Find where the given text appears and provide that cell's center as (X, Y) coordinate. 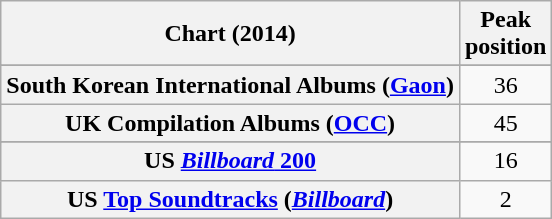
US Billboard 200 (230, 161)
2 (505, 199)
South Korean International Albums (Gaon) (230, 85)
Peakposition (505, 34)
36 (505, 85)
45 (505, 123)
16 (505, 161)
US Top Soundtracks (Billboard) (230, 199)
UK Compilation Albums (OCC) (230, 123)
Chart (2014) (230, 34)
